Extract the [x, y] coordinate from the center of the cell holding the provided text.  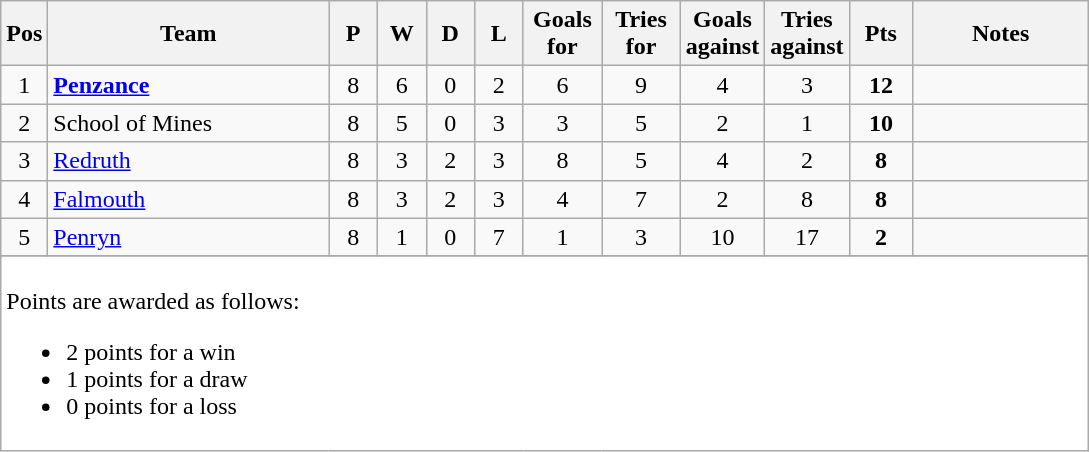
9 [642, 85]
Goals against [722, 34]
School of Mines [188, 123]
Pos [24, 34]
Notes [1001, 34]
Penzance [188, 85]
Goals for [562, 34]
Falmouth [188, 199]
Tries for [642, 34]
P [354, 34]
Tries against [807, 34]
W [402, 34]
17 [807, 237]
Points are awarded as follows:2 points for a win1 points for a draw0 points for a loss [545, 353]
L [500, 34]
Pts [881, 34]
12 [881, 85]
Redruth [188, 161]
D [450, 34]
Penryn [188, 237]
Team [188, 34]
